Extract the [X, Y] coordinate from the center of the cell holding the provided text.  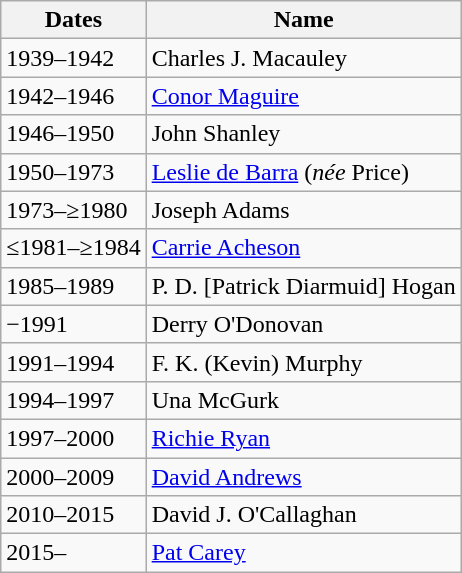
Una McGurk [304, 400]
Dates [74, 20]
2015– [74, 553]
Pat Carey [304, 553]
−1991 [74, 324]
Name [304, 20]
1997–2000 [74, 438]
Conor Maguire [304, 96]
1946–1950 [74, 134]
1939–1942 [74, 58]
P. D. [Patrick Diarmuid] Hogan [304, 286]
David J. O'Callaghan [304, 515]
1973–≥1980 [74, 210]
Richie Ryan [304, 438]
John Shanley [304, 134]
1942–1946 [74, 96]
1994–1997 [74, 400]
2000–2009 [74, 477]
F. K. (Kevin) Murphy [304, 362]
2010–2015 [74, 515]
1985–1989 [74, 286]
Leslie de Barra (née Price) [304, 172]
1991–1994 [74, 362]
≤1981–≥1984 [74, 248]
Carrie Acheson [304, 248]
Joseph Adams [304, 210]
1950–1973 [74, 172]
Charles J. Macauley [304, 58]
David Andrews [304, 477]
Derry O'Donovan [304, 324]
